Determine the (X, Y) coordinate at the center of the cell enclosing the given text.  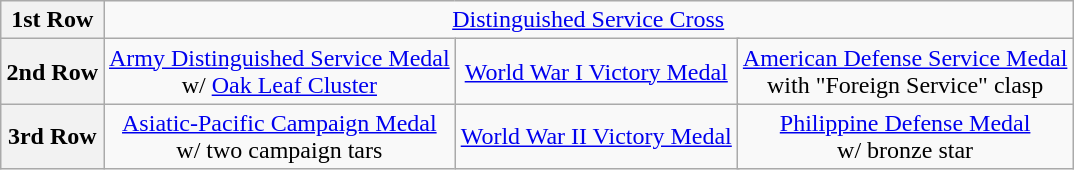
3rd Row (52, 136)
Distinguished Service Cross (588, 20)
World War I Victory Medal (596, 72)
1st Row (52, 20)
Army Distinguished Service Medal w/ Oak Leaf Cluster (280, 72)
World War II Victory Medal (596, 136)
Philippine Defense Medal w/ bronze star (905, 136)
Asiatic-Pacific Campaign Medal w/ two campaign tars (280, 136)
2nd Row (52, 72)
American Defense Service Medal with "Foreign Service" clasp (905, 72)
